Return the [X, Y] coordinate for the center point of the cell that contains the specified text.  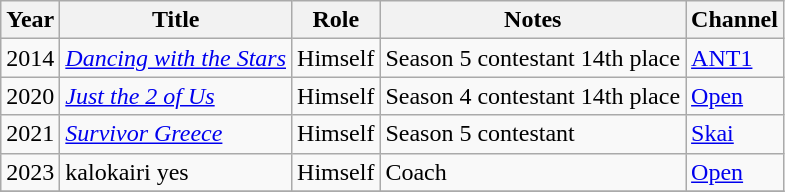
ANT1 [735, 58]
2014 [30, 58]
Just the 2 of Us [176, 96]
Season 5 contestant 14th place [533, 58]
Notes [533, 20]
Channel [735, 20]
Survivor Greece [176, 134]
2021 [30, 134]
2020 [30, 96]
Season 5 contestant [533, 134]
Dancing with the Stars [176, 58]
Season 4 contestant 14th place [533, 96]
Title [176, 20]
Coach [533, 172]
Skai [735, 134]
kalokairi yes [176, 172]
2023 [30, 172]
Year [30, 20]
Role [336, 20]
